Return the [X, Y] coordinate for the center point of the cell that contains the specified text.  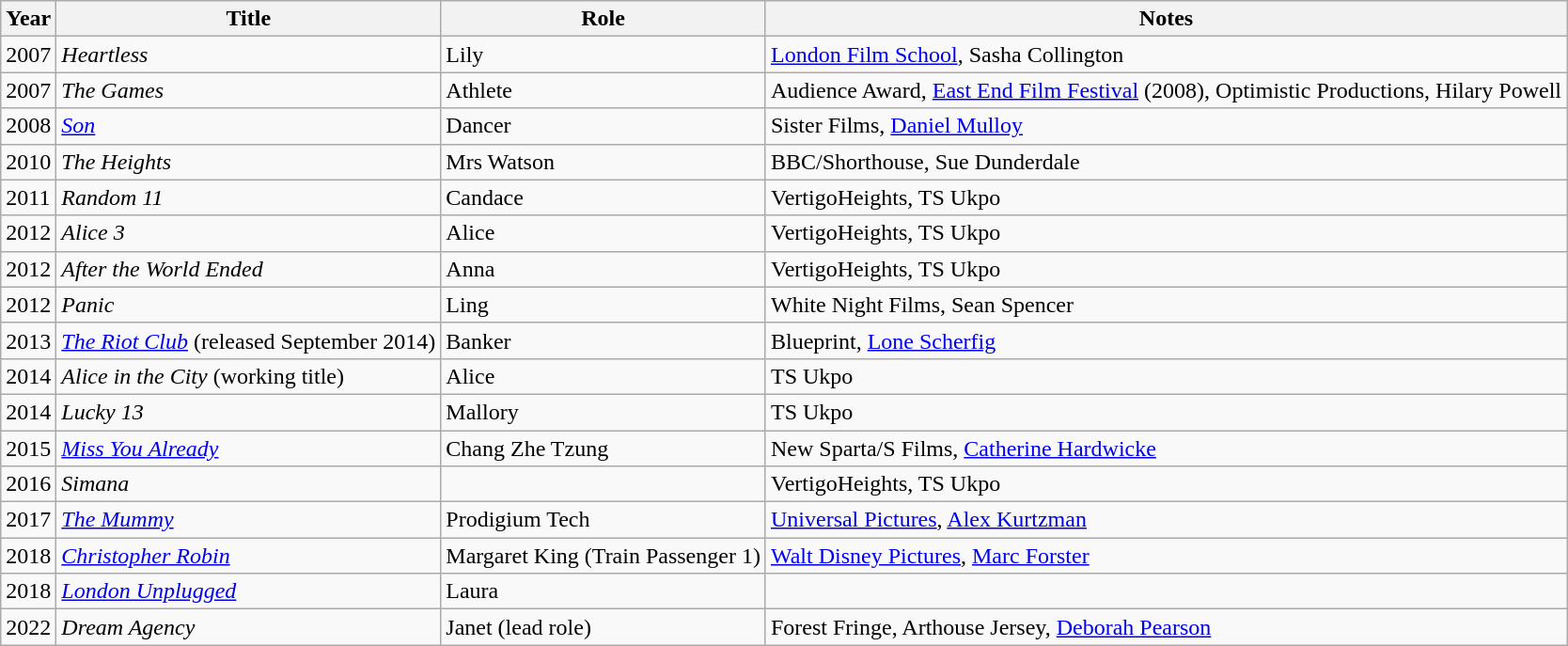
Universal Pictures, Alex Kurtzman [1166, 520]
Lucky 13 [248, 412]
Walt Disney Pictures, Marc Forster [1166, 556]
The Riot Club (released September 2014) [248, 340]
The Mummy [248, 520]
Title [248, 19]
Role [604, 19]
London Film School, Sasha Collington [1166, 55]
Audience Award, East End Film Festival (2008), Optimistic Productions, Hilary Powell [1166, 90]
New Sparta/S Films, Catherine Hardwicke [1166, 449]
Alice 3 [248, 233]
Year [28, 19]
London Unplugged [248, 591]
Mallory [604, 412]
White Night Films, Sean Spencer [1166, 305]
BBC/Shorthouse, Sue Dunderdale [1166, 162]
Random 11 [248, 197]
After the World Ended [248, 269]
Christopher Robin [248, 556]
2017 [28, 520]
Mrs Watson [604, 162]
2011 [28, 197]
Son [248, 126]
Notes [1166, 19]
Miss You Already [248, 449]
Prodigium Tech [604, 520]
2016 [28, 484]
The Heights [248, 162]
Margaret King (Train Passenger 1) [604, 556]
2010 [28, 162]
2013 [28, 340]
Janet (lead role) [604, 627]
Alice in the City (working title) [248, 376]
Chang Zhe Tzung [604, 449]
Ling [604, 305]
Laura [604, 591]
2008 [28, 126]
Dancer [604, 126]
Blueprint, Lone Scherfig [1166, 340]
Forest Fringe, Arthouse Jersey, Deborah Pearson [1166, 627]
Banker [604, 340]
2015 [28, 449]
Panic [248, 305]
Candace [604, 197]
Sister Films, Daniel Mulloy [1166, 126]
Simana [248, 484]
Lily [604, 55]
Dream Agency [248, 627]
Anna [604, 269]
2022 [28, 627]
Athlete [604, 90]
The Games [248, 90]
Heartless [248, 55]
